Search for the cell housing the specified text and yield its (x, y) center coordinate. 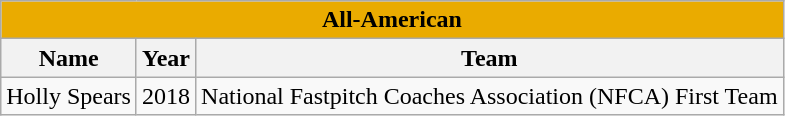
All-American (392, 20)
Team (490, 58)
National Fastpitch Coaches Association (NFCA) First Team (490, 96)
Year (166, 58)
Holly Spears (69, 96)
Name (69, 58)
2018 (166, 96)
